Extract the (x, y) coordinate from the center of the cell holding the provided text.  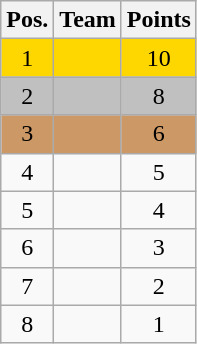
7 (28, 286)
Team (88, 20)
10 (158, 58)
Pos. (28, 20)
Points (158, 20)
